Search for the cell housing the specified text and yield its [x, y] center coordinate. 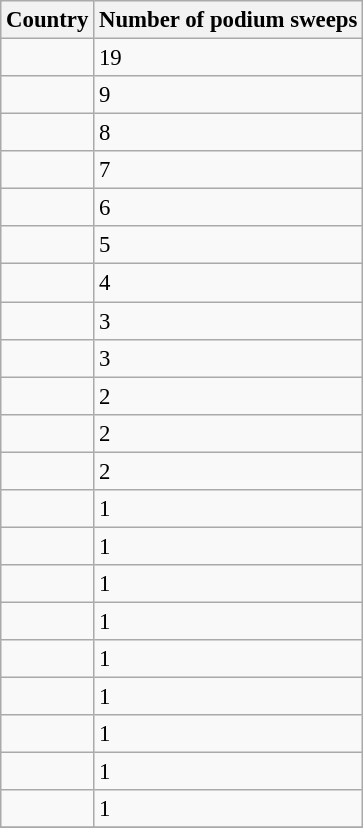
6 [228, 208]
Country [48, 20]
9 [228, 95]
Number of podium sweeps [228, 20]
19 [228, 58]
7 [228, 170]
5 [228, 245]
4 [228, 283]
8 [228, 133]
